Locate the cell with the specified text and output its [x, y] center coordinate. 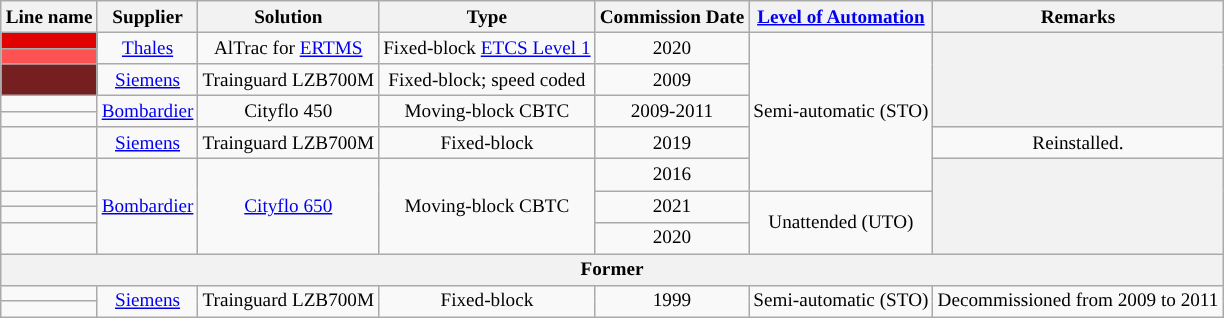
2019 [672, 143]
Supplier [148, 17]
2009-2011 [672, 112]
Decommissioned from 2009 to 2011 [1078, 302]
Line name [49, 17]
Cityflo 450 [288, 112]
Commission Date [672, 17]
Level of Automation [841, 17]
Remarks [1078, 17]
Fixed-block; speed coded [488, 80]
Solution [288, 17]
Type [488, 17]
2021 [672, 207]
2016 [672, 175]
Thales [148, 48]
Former [612, 270]
Reinstalled. [1078, 143]
Unattended (UTO) [841, 222]
AlTrac for ERTMS [288, 48]
2009 [672, 80]
Cityflo 650 [288, 206]
1999 [672, 302]
Fixed-block ETCS Level 1 [488, 48]
